Scan for the cell matching the given text and deliver its [x, y] coordinate at center. 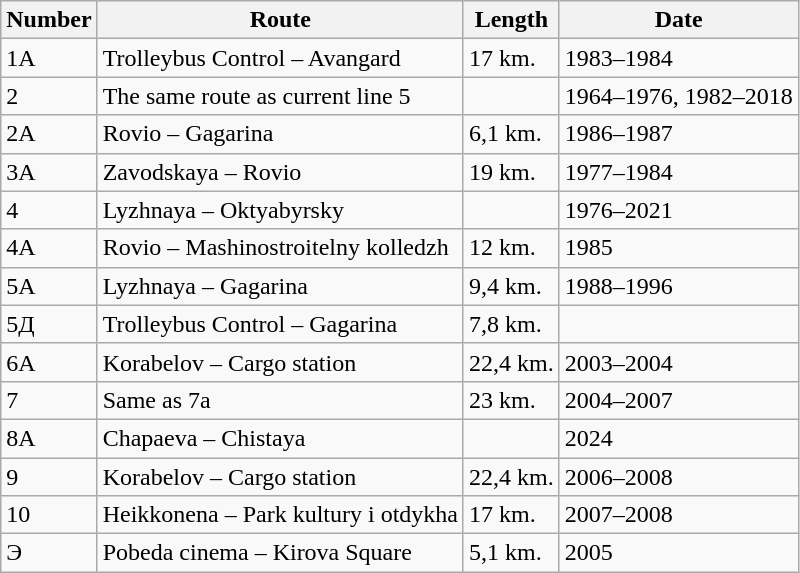
Trolleybus Control – Gagarina [280, 324]
Lyzhnaya – Gagarina [280, 286]
4 [49, 210]
Zavodskaya – Rovio [280, 172]
1983–1984 [678, 58]
5Д [49, 324]
Number [49, 20]
2007–2008 [678, 515]
9 [49, 477]
2005 [678, 553]
Same as 7a [280, 400]
5,1 km. [511, 553]
7 [49, 400]
The same route as current line 5 [280, 96]
1985 [678, 248]
Pobeda cinema – Kirova Square [280, 553]
Э [49, 553]
2A [49, 134]
9,4 km. [511, 286]
2006–2008 [678, 477]
Heikkonena – Park kultury i otdykha [280, 515]
Rovio – Gagarina [280, 134]
1964–1976, 1982–2018 [678, 96]
1977–1984 [678, 172]
1986–1987 [678, 134]
Chapaeva – Chistaya [280, 438]
3A [49, 172]
Lyzhnaya – Oktyabyrsky [280, 210]
6,1 km. [511, 134]
Rovio – Mashinostroitelny kolledzh [280, 248]
23 km. [511, 400]
2 [49, 96]
19 km. [511, 172]
Date [678, 20]
5A [49, 286]
10 [49, 515]
1988–1996 [678, 286]
8A [49, 438]
2003–2004 [678, 362]
Length [511, 20]
1A [49, 58]
12 km. [511, 248]
4A [49, 248]
Route [280, 20]
2024 [678, 438]
2004–2007 [678, 400]
Trolleybus Control – Avangard [280, 58]
6A [49, 362]
1976–2021 [678, 210]
7,8 km. [511, 324]
